Output the (X, Y) coordinate of the center of the cell containing the given text.  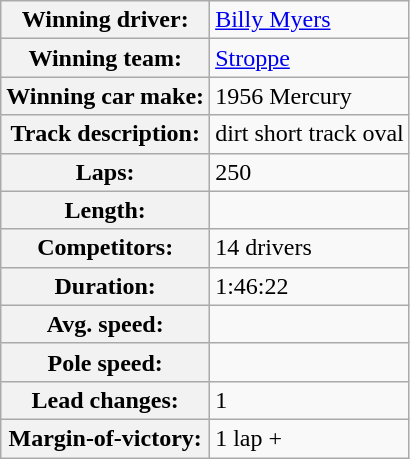
Lead changes: (106, 400)
1 lap + (310, 438)
Competitors: (106, 248)
1956 Mercury (310, 96)
Laps: (106, 172)
Winning driver: (106, 20)
Duration: (106, 286)
Winning car make: (106, 96)
Margin-of-victory: (106, 438)
1:46:22 (310, 286)
Pole speed: (106, 362)
dirt short track oval (310, 134)
Billy Myers (310, 20)
Winning team: (106, 58)
Stroppe (310, 58)
250 (310, 172)
14 drivers (310, 248)
Track description: (106, 134)
Length: (106, 210)
1 (310, 400)
Avg. speed: (106, 324)
